Return the (X, Y) coordinate for the center point of the cell that contains the specified text.  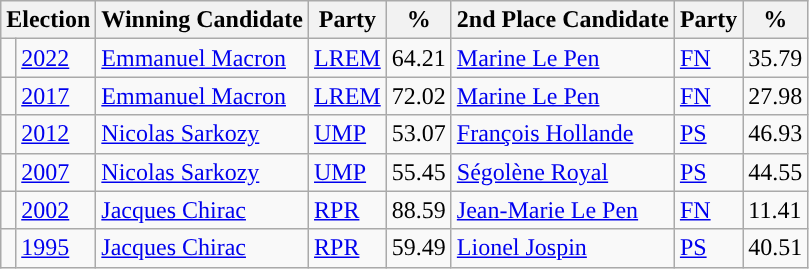
88.59 (418, 210)
2007 (56, 172)
53.07 (418, 134)
72.02 (418, 96)
Election (48, 20)
59.49 (418, 248)
2012 (56, 134)
64.21 (418, 58)
Ségolène Royal (562, 172)
1995 (56, 248)
55.45 (418, 172)
2002 (56, 210)
40.51 (776, 248)
46.93 (776, 134)
35.79 (776, 58)
François Hollande (562, 134)
Lionel Jospin (562, 248)
Winning Candidate (202, 20)
2nd Place Candidate (562, 20)
2017 (56, 96)
44.55 (776, 172)
Jean-Marie Le Pen (562, 210)
11.41 (776, 210)
2022 (56, 58)
27.98 (776, 96)
